Capture the cell that displays the provided text and extract its [X, Y] central coordinate. 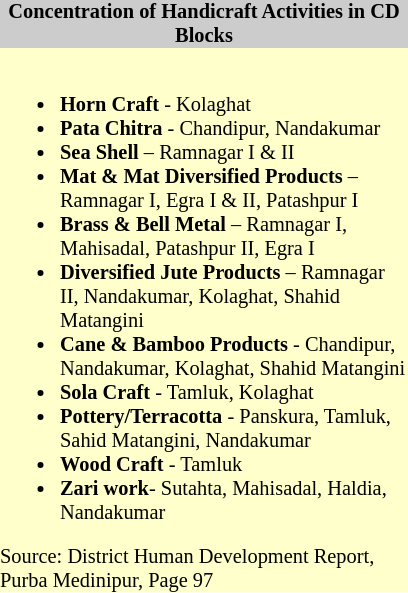
Concentration of Handicraft Activities in CD Blocks [204, 24]
